Return the (x, y) coordinate for the center point of the cell that contains the specified text.  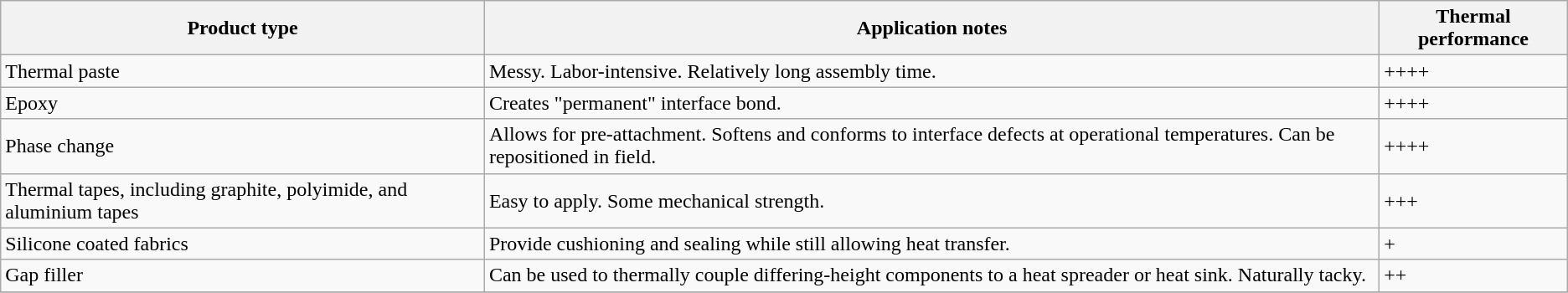
+++ (1474, 201)
++ (1474, 275)
Application notes (931, 28)
+ (1474, 244)
Epoxy (243, 103)
Can be used to thermally couple differing-height components to a heat spreader or heat sink. Naturally tacky. (931, 275)
Thermal tapes, including graphite, polyimide, and aluminium tapes (243, 201)
Easy to apply. Some mechanical strength. (931, 201)
Gap filler (243, 275)
Product type (243, 28)
Messy. Labor-intensive. Relatively long assembly time. (931, 71)
Thermal performance (1474, 28)
Provide cushioning and sealing while still allowing heat transfer. (931, 244)
Thermal paste (243, 71)
Creates "permanent" interface bond. (931, 103)
Phase change (243, 146)
Allows for pre-attachment. Softens and conforms to interface defects at operational temperatures. Can be repositioned in field. (931, 146)
Silicone coated fabrics (243, 244)
